Return (x, y) of the center of cell containing provided text 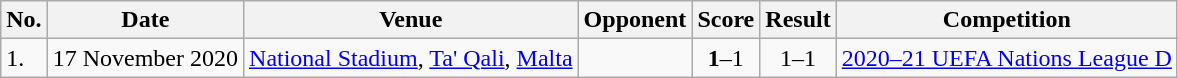
Competition (1006, 20)
2020–21 UEFA Nations League D (1006, 58)
Date (145, 20)
Venue (412, 20)
Score (726, 20)
Result (798, 20)
National Stadium, Ta' Qali, Malta (412, 58)
Opponent (635, 20)
No. (24, 20)
17 November 2020 (145, 58)
1. (24, 58)
